Return the (X, Y) coordinate for the center point of the cell that contains the specified text.  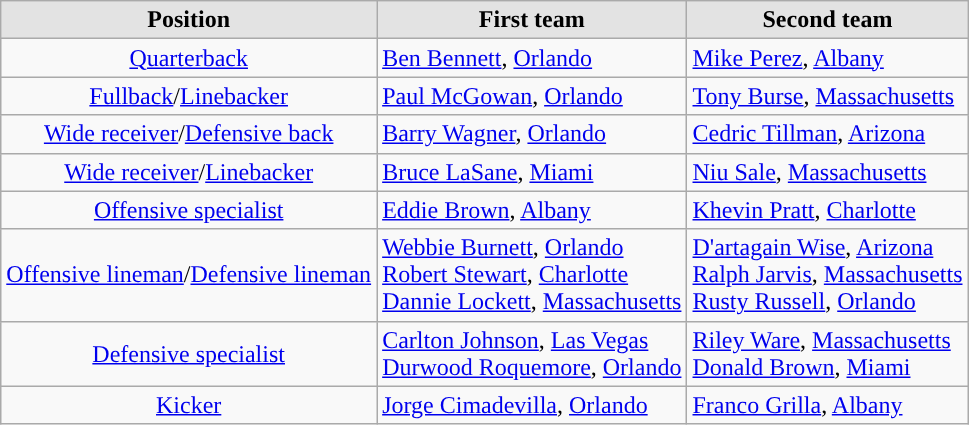
Khevin Pratt, Charlotte (828, 210)
Jorge Cimadevilla, Orlando (532, 405)
Bruce LaSane, Miami (532, 172)
First team (532, 20)
Cedric Tillman, Arizona (828, 134)
Defensive specialist (189, 354)
D'artagain Wise, ArizonaRalph Jarvis, MassachusettsRusty Russell, Orlando (828, 275)
Offensive lineman/Defensive lineman (189, 275)
Niu Sale, Massachusetts (828, 172)
Kicker (189, 405)
Ben Bennett, Orlando (532, 58)
Quarterback (189, 58)
Barry Wagner, Orlando (532, 134)
Riley Ware, MassachusettsDonald Brown, Miami (828, 354)
Paul McGowan, Orlando (532, 96)
Mike Perez, Albany (828, 58)
Wide receiver/Linebacker (189, 172)
Fullback/Linebacker (189, 96)
Wide receiver/Defensive back (189, 134)
Tony Burse, Massachusetts (828, 96)
Eddie Brown, Albany (532, 210)
Offensive specialist (189, 210)
Carlton Johnson, Las VegasDurwood Roquemore, Orlando (532, 354)
Position (189, 20)
Webbie Burnett, OrlandoRobert Stewart, CharlotteDannie Lockett, Massachusetts (532, 275)
Second team (828, 20)
Franco Grilla, Albany (828, 405)
